Detect which cell encompasses the target text, then output its (x, y) center coordinate. 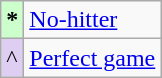
^ (12, 58)
Perfect game (92, 58)
* (12, 20)
No-hitter (92, 20)
